Return [X, Y] of the center of cell containing provided text 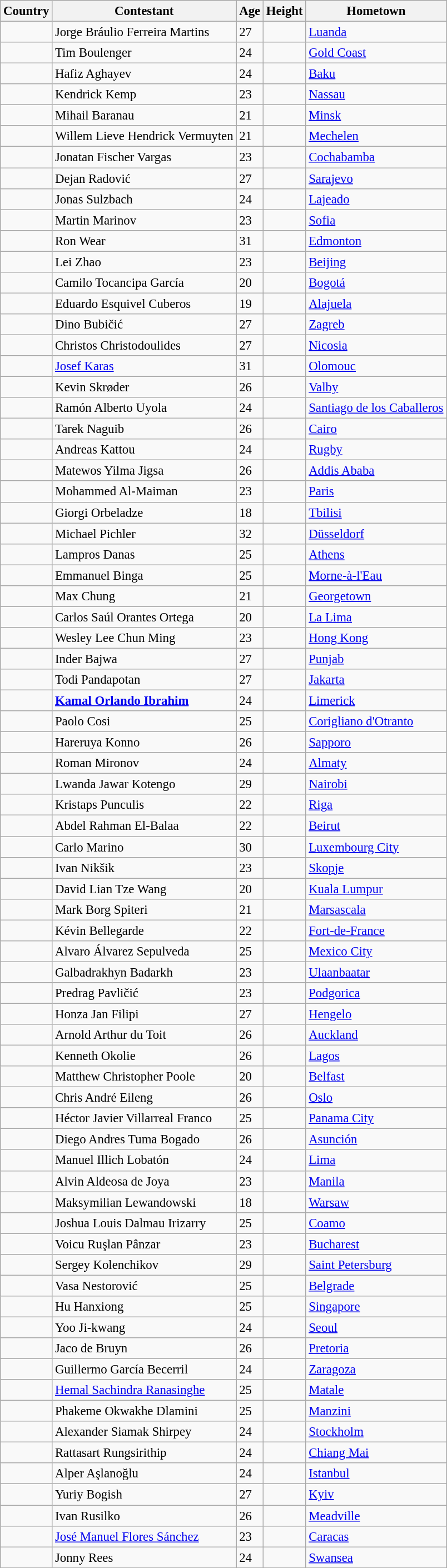
Emmanuel Binga [145, 575]
Stockholm [376, 1432]
Georgetown [376, 596]
Phakeme Okwakhe Dlamini [145, 1411]
Warsaw [376, 1202]
Contestant [145, 11]
Meadville [376, 1516]
Sergey Kolenchikov [145, 1265]
Almaty [376, 763]
Arnold Arthur du Toit [145, 1035]
Alexander Siamak Shirpey [145, 1432]
Luxembourg City [376, 847]
Rugby [376, 450]
Oslo [376, 1098]
Matthew Christopher Poole [145, 1077]
Nicosia [376, 345]
Cairo [376, 429]
Michael Pichler [145, 534]
Beijing [376, 262]
Predrag Pavličić [145, 993]
Valby [376, 387]
Baku [376, 74]
Country [27, 11]
La Lima [376, 617]
Martin Marinov [145, 220]
Manila [376, 1181]
Mohammed Al-Maiman [145, 491]
Giorgi Orbeladze [145, 512]
Age [250, 11]
Belfast [376, 1077]
Istanbul [376, 1474]
Hafiz Aghayev [145, 74]
David Lian Tze Wang [145, 889]
Mechelen [376, 136]
Santiago de los Caballeros [376, 408]
Jonny Rees [145, 1557]
Christos Christodoulides [145, 345]
Skopje [376, 868]
Carlo Marino [145, 847]
Cochabamba [376, 157]
Minsk [376, 116]
Hengelo [376, 1014]
Maksymilian Lewandowski [145, 1202]
Lajeado [376, 199]
Kuala Lumpur [376, 889]
Todi Pandapotan [145, 680]
Ron Wear [145, 241]
Panama City [376, 1118]
Corigliano d'Otranto [376, 721]
Ramón Alberto Uyola [145, 408]
Addis Ababa [376, 471]
Jakarta [376, 680]
Wesley Lee Chun Ming [145, 638]
Auckland [376, 1035]
Ulaanbaatar [376, 972]
Caracas [376, 1536]
Dejan Radović [145, 178]
Chris André Eileng [145, 1098]
Kendrick Kemp [145, 94]
Mark Borg Spiteri [145, 909]
32 [250, 534]
Sofia [376, 220]
Seoul [376, 1327]
Honza Jan Filipi [145, 1014]
Camilo Tocancipa García [145, 282]
Lampros Danas [145, 554]
Chiang Mai [376, 1453]
Andreas Kattou [145, 450]
Manuel Illich Lobatón [145, 1160]
Nassau [376, 94]
Hong Kong [376, 638]
Rattasart Rungsirithip [145, 1453]
Hometown [376, 11]
Pretoria [376, 1348]
Hareruya Konno [145, 743]
Edmonton [376, 241]
Matewos Yilma Jigsa [145, 471]
Asunción [376, 1139]
19 [250, 303]
Eduardo Esquivel Cuberos [145, 303]
Height [284, 11]
Hemal Sachindra Ranasinghe [145, 1390]
Jonas Sulzbach [145, 199]
Paris [376, 491]
Luanda [376, 32]
José Manuel Flores Sánchez [145, 1536]
Alvin Aldeosa de Joya [145, 1181]
Jonatan Fischer Vargas [145, 157]
Jorge Bráulio Ferreira Martins [145, 32]
Mexico City [376, 951]
Kristaps Punculis [145, 805]
Roman Mironov [145, 763]
Gold Coast [376, 53]
Fort-de-France [376, 930]
Zaragoza [376, 1369]
Paolo Cosi [145, 721]
Sarajevo [376, 178]
Josef Karas [145, 366]
Yuriy Bogish [145, 1495]
Coamo [376, 1223]
Düsseldorf [376, 534]
Tarek Naguib [145, 429]
Jaco de Bruyn [145, 1348]
Kamal Orlando Ibrahim [145, 700]
Tbilisi [376, 512]
Olomouc [376, 366]
Lagos [376, 1056]
Riga [376, 805]
Limerick [376, 700]
Morne-à-l'Eau [376, 575]
Alvaro Álvarez Sepulveda [145, 951]
Kévin Bellegarde [145, 930]
Tim Boulenger [145, 53]
Nairobi [376, 784]
Abdel Rahman El-Balaa [145, 826]
Lima [376, 1160]
Kenneth Okolie [145, 1056]
Mihail Baranau [145, 116]
Alajuela [376, 303]
Carlos Saúl Orantes Ortega [145, 617]
Inder Bajwa [145, 659]
Ivan Rusilko [145, 1516]
Sapporo [376, 743]
Galbadrakhyn Badarkh [145, 972]
Bogotá [376, 282]
Willem Lieve Hendrick Vermuyten [145, 136]
Héctor Javier Villarreal Franco [145, 1118]
Beirut [376, 826]
Belgrade [376, 1286]
Bucharest [376, 1244]
Lwanda Jawar Kotengo [145, 784]
Max Chung [145, 596]
Dino Bubičić [145, 325]
Kyiv [376, 1495]
Marsascala [376, 909]
Yoo Ji-kwang [145, 1327]
Diego Andres Tuma Bogado [145, 1139]
Podgorica [376, 993]
Voicu Ruşlan Pânzar [145, 1244]
Guillermo García Becerril [145, 1369]
Vasa Nestorović [145, 1286]
Kevin Skrøder [145, 387]
Singapore [376, 1307]
Joshua Louis Dalmau Irizarry [145, 1223]
Lei Zhao [145, 262]
Hu Hanxiong [145, 1307]
Matale [376, 1390]
Ivan Nikšik [145, 868]
30 [250, 847]
Punjab [376, 659]
Alper Aşlanoğlu [145, 1474]
Athens [376, 554]
Saint Petersburg [376, 1265]
Manzini [376, 1411]
Swansea [376, 1557]
Zagreb [376, 325]
